Provide the (x, y) coordinate of the cell's center where the given text is located.  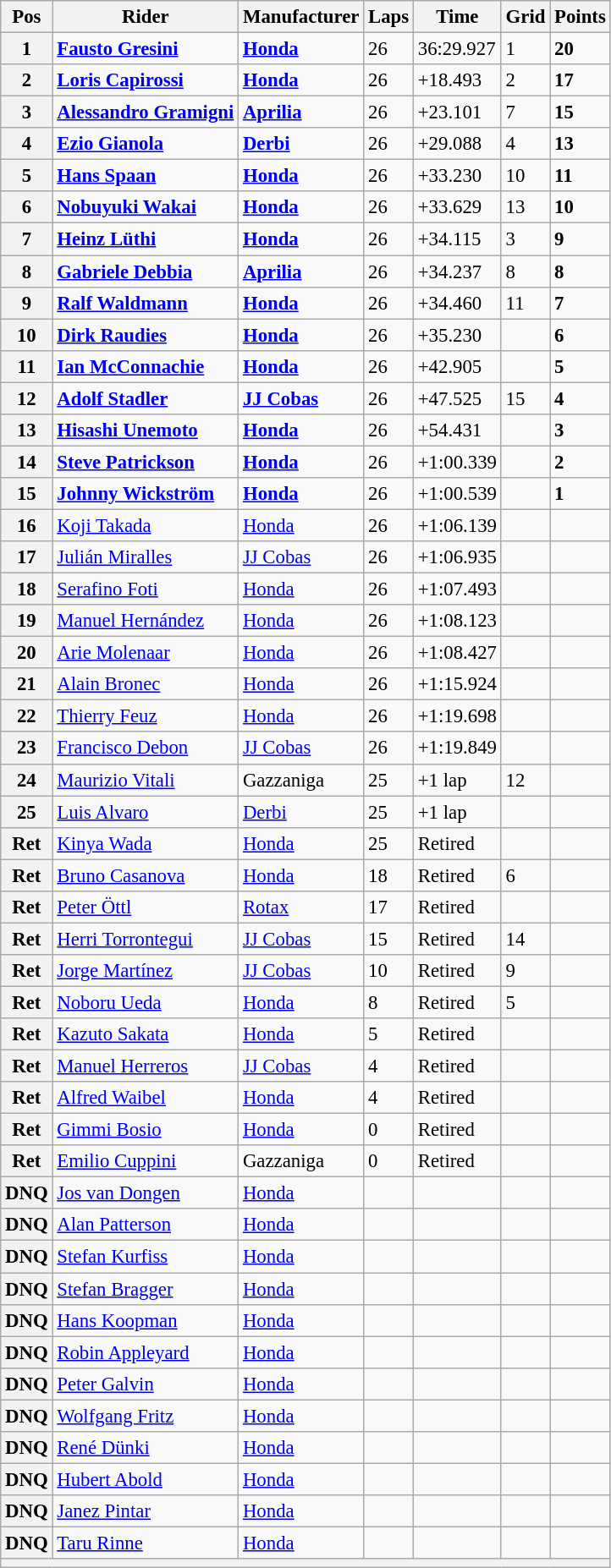
Emilio Cuppini (146, 1161)
Thierry Feuz (146, 716)
Pos (27, 17)
Stefan Bragger (146, 1289)
Hans Koopman (146, 1320)
16 (27, 525)
Jorge Martínez (146, 971)
Herri Torrontegui (146, 939)
Heinz Lüthi (146, 239)
Laps (389, 17)
+1:00.339 (457, 462)
+47.525 (457, 398)
Points (581, 17)
+35.230 (457, 335)
Luis Alvaro (146, 812)
+42.905 (457, 366)
+34.237 (457, 271)
+1:15.924 (457, 684)
+1:19.698 (457, 716)
René Dünki (146, 1448)
+34.460 (457, 303)
Grid (525, 17)
Hisashi Unemoto (146, 430)
22 (27, 716)
19 (27, 621)
Peter Galvin (146, 1384)
24 (27, 780)
+1:08.123 (457, 621)
+1:08.427 (457, 653)
21 (27, 684)
Ralf Waldmann (146, 303)
Manufacturer (301, 17)
+18.493 (457, 80)
Maurizio Vitali (146, 780)
Robin Appleyard (146, 1352)
+1:07.493 (457, 589)
Fausto Gresini (146, 49)
Taru Rinne (146, 1543)
Arie Molenaar (146, 653)
+1:06.935 (457, 557)
36:29.927 (457, 49)
+23.101 (457, 112)
Janez Pintar (146, 1511)
Alan Patterson (146, 1225)
Ian McConnachie (146, 366)
Stefan Kurfiss (146, 1257)
+54.431 (457, 430)
Manuel Hernández (146, 621)
Nobuyuki Wakai (146, 207)
+1:00.539 (457, 494)
Bruno Casanova (146, 875)
Gabriele Debbia (146, 271)
+29.088 (457, 144)
+1:19.849 (457, 748)
Alfred Waibel (146, 1098)
Peter Öttl (146, 907)
Koji Takada (146, 525)
+33.629 (457, 207)
Gimmi Bosio (146, 1130)
Alessandro Gramigni (146, 112)
Francisco Debon (146, 748)
Noboru Ueda (146, 1002)
Wolfgang Fritz (146, 1416)
Kinya Wada (146, 843)
Jos van Dongen (146, 1193)
Loris Capirossi (146, 80)
Hubert Abold (146, 1479)
Rider (146, 17)
Hans Spaan (146, 176)
Kazuto Sakata (146, 1034)
Adolf Stadler (146, 398)
+1:06.139 (457, 525)
+33.230 (457, 176)
Ezio Gianola (146, 144)
Serafino Foti (146, 589)
Steve Patrickson (146, 462)
+34.115 (457, 239)
Julián Miralles (146, 557)
Rotax (301, 907)
23 (27, 748)
Alain Bronec (146, 684)
Johnny Wickström (146, 494)
Dirk Raudies (146, 335)
Manuel Herreros (146, 1066)
Time (457, 17)
